Extract the [X, Y] coordinate from the center of the cell holding the provided text.  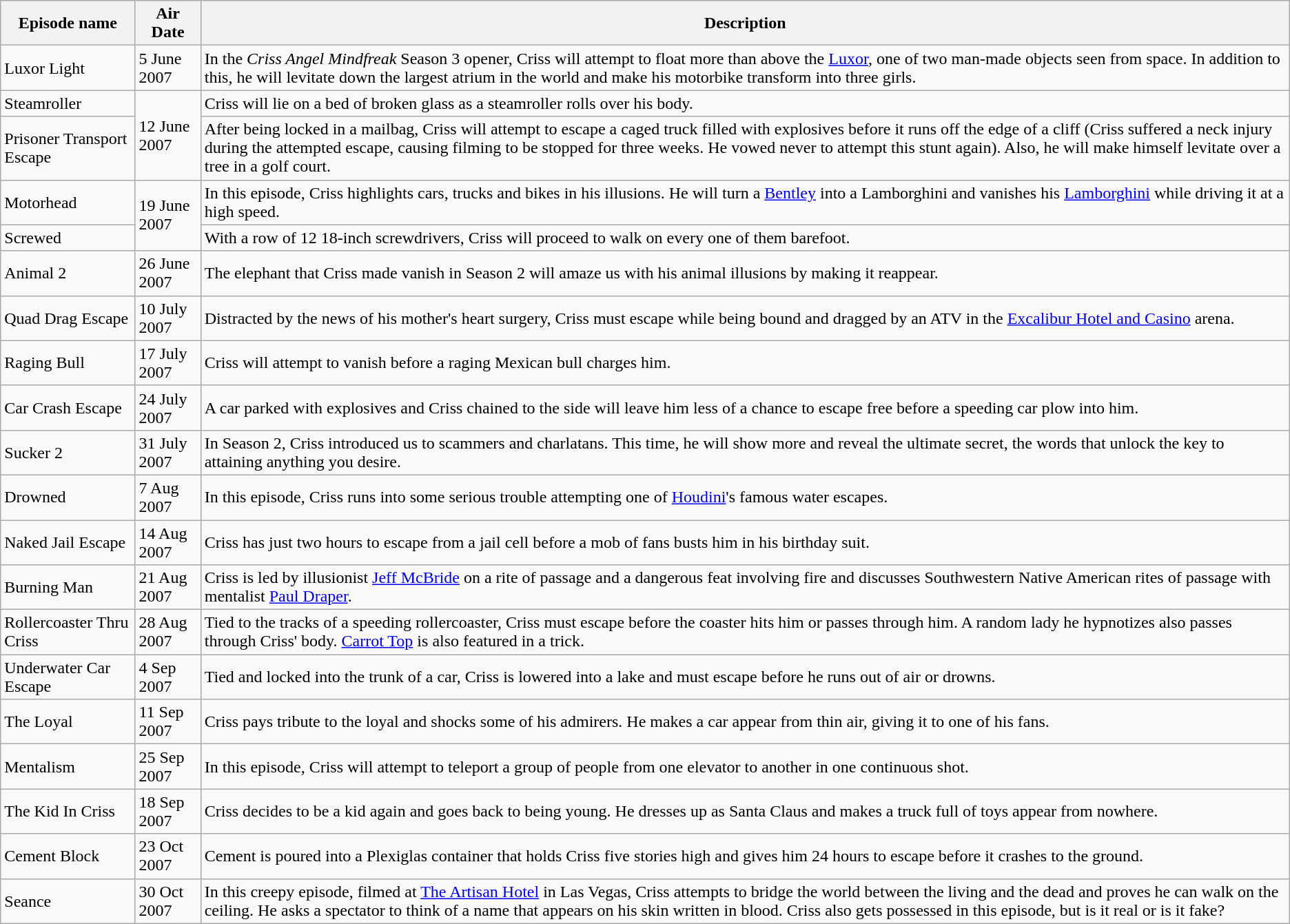
17 July 2007 [168, 362]
Naked Jail Escape [68, 542]
28 Aug 2007 [168, 633]
Rollercoaster Thru Criss [68, 633]
18 Sep 2007 [168, 812]
Cement Block [68, 856]
Seance [68, 901]
Screwed [68, 238]
Mentalism [68, 766]
Raging Bull [68, 362]
Description [745, 23]
31 July 2007 [168, 452]
Motorhead [68, 203]
A car parked with explosives and Criss chained to the side will leave him less of a chance to escape free before a speeding car plow into him. [745, 408]
Criss has just two hours to escape from a jail cell before a mob of fans busts him in his birthday suit. [745, 542]
Tied and locked into the trunk of a car, Criss is lowered into a lake and must escape before he runs out of air or drowns. [745, 677]
In this episode, Criss will attempt to teleport a group of people from one elevator to another in one continuous shot. [745, 766]
30 Oct 2007 [168, 901]
Criss pays tribute to the loyal and shocks some of his admirers. He makes a car appear from thin air, giving it to one of his fans. [745, 722]
Car Crash Escape [68, 408]
7 Aug 2007 [168, 497]
11 Sep 2007 [168, 722]
With a row of 12 18-inch screwdrivers, Criss will proceed to walk on every one of them barefoot. [745, 238]
Air Date [168, 23]
24 July 2007 [168, 408]
The Kid In Criss [68, 812]
23 Oct 2007 [168, 856]
Animal 2 [68, 273]
Criss will attempt to vanish before a raging Mexican bull charges him. [745, 362]
Luxor Light [68, 68]
Sucker 2 [68, 452]
Drowned [68, 497]
Episode name [68, 23]
Steamroller [68, 103]
10 July 2007 [168, 318]
4 Sep 2007 [168, 677]
Underwater Car Escape [68, 677]
21 Aug 2007 [168, 587]
Criss will lie on a bed of broken glass as a steamroller rolls over his body. [745, 103]
Criss decides to be a kid again and goes back to being young. He dresses up as Santa Claus and makes a truck full of toys appear from nowhere. [745, 812]
Quad Drag Escape [68, 318]
Cement is poured into a Plexiglas container that holds Criss five stories high and gives him 24 hours to escape before it crashes to the ground. [745, 856]
5 June 2007 [168, 68]
12 June 2007 [168, 135]
Burning Man [68, 587]
25 Sep 2007 [168, 766]
26 June 2007 [168, 273]
The elephant that Criss made vanish in Season 2 will amaze us with his animal illusions by making it reappear. [745, 273]
Prisoner Transport Escape [68, 148]
In this episode, Criss runs into some serious trouble attempting one of Houdini's famous water escapes. [745, 497]
19 June 2007 [168, 215]
The Loyal [68, 722]
14 Aug 2007 [168, 542]
